Scan for the cell matching the given text and deliver its (x, y) coordinate at center. 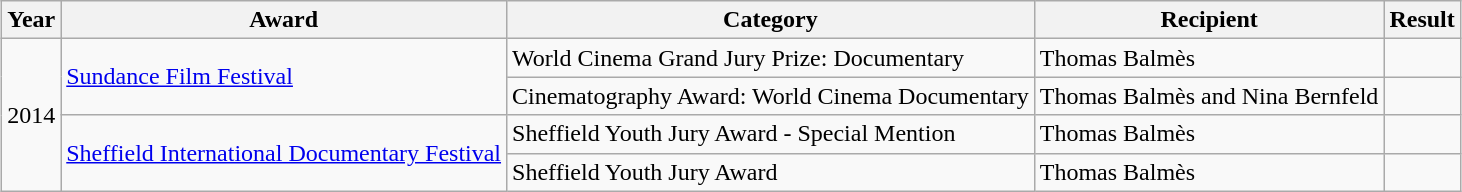
World Cinema Grand Jury Prize: Documentary (771, 58)
Sheffield International Documentary Festival (284, 153)
Sheffield Youth Jury Award (771, 172)
Year (32, 20)
2014 (32, 115)
Sundance Film Festival (284, 77)
Result (1422, 20)
Cinematography Award: World Cinema Documentary (771, 96)
Sheffield Youth Jury Award - Special Mention (771, 134)
Recipient (1209, 20)
Category (771, 20)
Award (284, 20)
Thomas Balmès and Nina Bernfeld (1209, 96)
